Provide the [X, Y] coordinate of the cell's center where the given text is located.  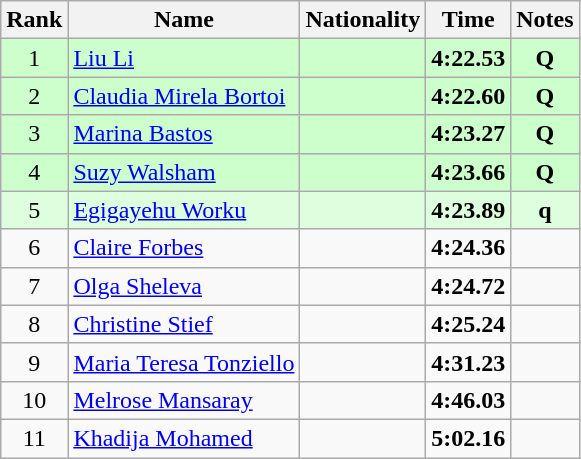
9 [34, 362]
4:23.66 [468, 172]
5 [34, 210]
Claudia Mirela Bortoi [184, 96]
Claire Forbes [184, 248]
4:25.24 [468, 324]
4:46.03 [468, 400]
3 [34, 134]
Nationality [363, 20]
Maria Teresa Tonziello [184, 362]
4:23.89 [468, 210]
Melrose Mansaray [184, 400]
q [545, 210]
Suzy Walsham [184, 172]
4:24.72 [468, 286]
4:22.53 [468, 58]
Name [184, 20]
Olga Sheleva [184, 286]
8 [34, 324]
6 [34, 248]
4:23.27 [468, 134]
Notes [545, 20]
11 [34, 438]
Egigayehu Worku [184, 210]
Marina Bastos [184, 134]
4:24.36 [468, 248]
1 [34, 58]
5:02.16 [468, 438]
Time [468, 20]
10 [34, 400]
4:22.60 [468, 96]
2 [34, 96]
4 [34, 172]
Liu Li [184, 58]
7 [34, 286]
Rank [34, 20]
Christine Stief [184, 324]
4:31.23 [468, 362]
Khadija Mohamed [184, 438]
